Extract the [X, Y] coordinate from the center of the cell holding the provided text.  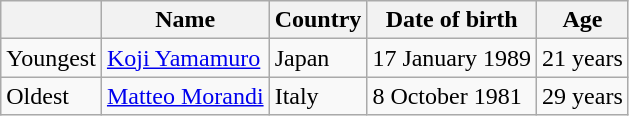
17 January 1989 [452, 58]
29 years [583, 96]
8 October 1981 [452, 96]
Koji Yamamuro [185, 58]
Oldest [52, 96]
Youngest [52, 58]
Country [318, 20]
Japan [318, 58]
Name [185, 20]
Matteo Morandi [185, 96]
Age [583, 20]
21 years [583, 58]
Date of birth [452, 20]
Italy [318, 96]
